Capture the cell that displays the provided text and extract its [x, y] central coordinate. 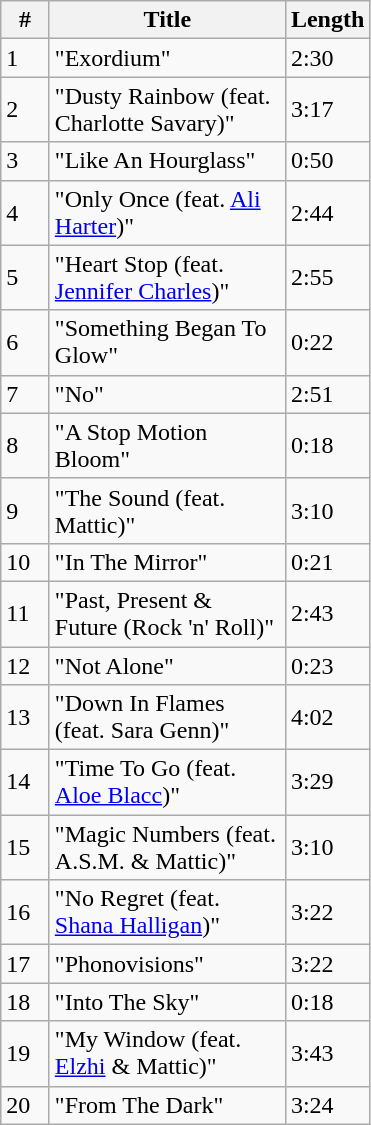
13 [26, 718]
11 [26, 614]
2:55 [327, 278]
"Dusty Rainbow (feat. Charlotte Savary)" [167, 110]
"Past, Present & Future (Rock 'n' Roll)" [167, 614]
"The Sound (feat. Mattic)" [167, 510]
19 [26, 1054]
4:02 [327, 718]
2:30 [327, 58]
"No Regret (feat. Shana Halligan)" [167, 912]
"Exordium" [167, 58]
"Like An Hourglass" [167, 161]
0:50 [327, 161]
18 [26, 1002]
0:23 [327, 665]
"Heart Stop (feat. Jennifer Charles)" [167, 278]
0:22 [327, 342]
"In The Mirror" [167, 562]
7 [26, 394]
# [26, 20]
"Something Began To Glow" [167, 342]
5 [26, 278]
1 [26, 58]
"Time To Go (feat. Aloe Blacc)" [167, 782]
2:43 [327, 614]
0:21 [327, 562]
"Into The Sky" [167, 1002]
"From The Dark" [167, 1105]
"A Stop Motion Bloom" [167, 446]
9 [26, 510]
"Phonovisions" [167, 964]
8 [26, 446]
"My Window (feat. Elzhi & Mattic)" [167, 1054]
17 [26, 964]
2:51 [327, 394]
"Only Once (feat. Ali Harter)" [167, 212]
"Not Alone" [167, 665]
3:29 [327, 782]
14 [26, 782]
3:24 [327, 1105]
12 [26, 665]
15 [26, 848]
2:44 [327, 212]
"Down In Flames (feat. Sara Genn)" [167, 718]
20 [26, 1105]
6 [26, 342]
2 [26, 110]
4 [26, 212]
3:17 [327, 110]
Title [167, 20]
16 [26, 912]
3:43 [327, 1054]
"Magic Numbers (feat. A.S.M. & Mattic)" [167, 848]
Length [327, 20]
3 [26, 161]
"No" [167, 394]
10 [26, 562]
